Provide the (x, y) coordinate of the cell's center where the given text is located.  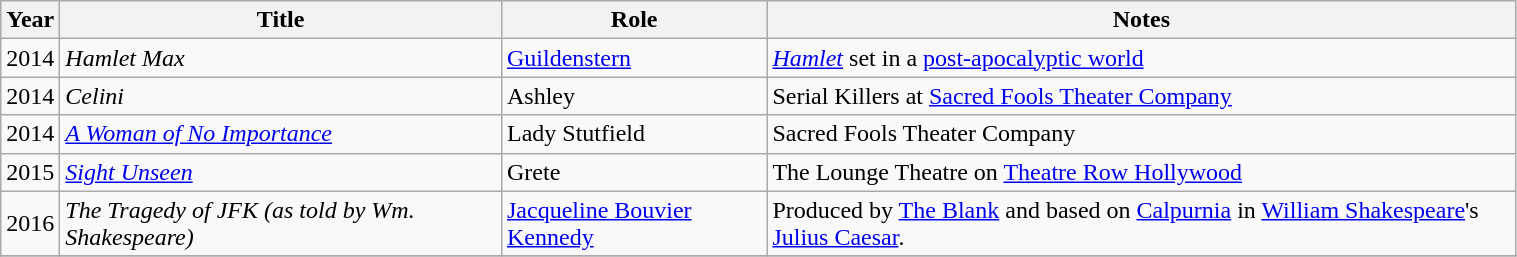
Hamlet Max (281, 58)
A Woman of No Importance (281, 134)
2015 (30, 172)
Year (30, 20)
Notes (1142, 20)
Celini (281, 96)
Title (281, 20)
Jacqueline Bouvier Kennedy (634, 224)
Sacred Fools Theater Company (1142, 134)
Serial Killers at Sacred Fools Theater Company (1142, 96)
Lady Stutfield (634, 134)
The Lounge Theatre on Theatre Row Hollywood (1142, 172)
Produced by The Blank and based on Calpurnia in William Shakespeare's Julius Caesar. (1142, 224)
Grete (634, 172)
Hamlet set in a post-apocalyptic world (1142, 58)
Ashley (634, 96)
Role (634, 20)
The Tragedy of JFK (as told by Wm. Shakespeare) (281, 224)
Sight Unseen (281, 172)
2016 (30, 224)
Guildenstern (634, 58)
